Capture the cell that displays the provided text and extract its [X, Y] central coordinate. 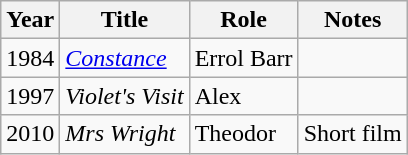
1984 [30, 58]
1997 [30, 96]
Alex [244, 96]
Short film [352, 134]
Constance [124, 58]
Year [30, 20]
Mrs Wright [124, 134]
Notes [352, 20]
Title [124, 20]
Errol Barr [244, 58]
Violet's Visit [124, 96]
2010 [30, 134]
Role [244, 20]
Theodor [244, 134]
